Search for the cell housing the specified text and yield its (X, Y) center coordinate. 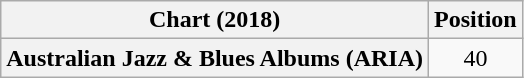
40 (476, 58)
Australian Jazz & Blues Albums (ARIA) (215, 58)
Position (476, 20)
Chart (2018) (215, 20)
